For the text-containing cell, return its midpoint in [x, y] coordinate format. 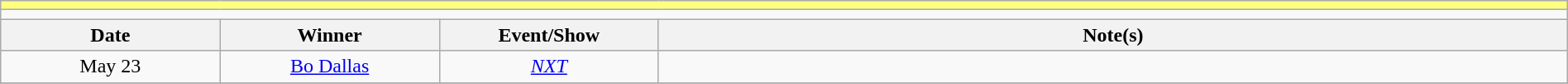
Note(s) [1113, 35]
Date [111, 35]
Winner [329, 35]
Bo Dallas [329, 67]
Event/Show [549, 35]
NXT [549, 67]
May 23 [111, 67]
